Return the (x, y) coordinate for the center point of the cell that contains the specified text.  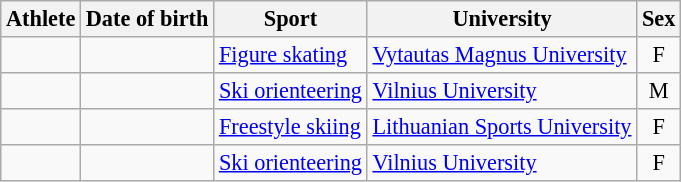
Athlete (41, 19)
University (502, 19)
Vytautas Magnus University (502, 55)
Figure skating (291, 55)
Sport (291, 19)
Lithuanian Sports University (502, 126)
Freestyle skiing (291, 126)
M (659, 90)
Sex (659, 19)
Date of birth (148, 19)
